Return (X, Y) of the center of cell containing provided text 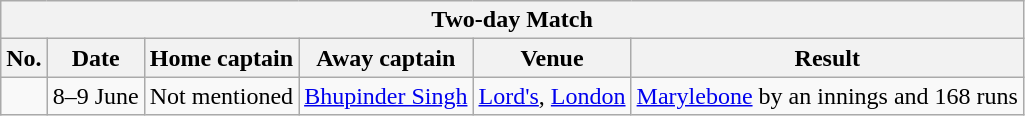
Not mentioned (221, 96)
No. (24, 58)
Bhupinder Singh (386, 96)
8–9 June (96, 96)
Venue (552, 58)
Away captain (386, 58)
Home captain (221, 58)
Two-day Match (512, 20)
Marylebone by an innings and 168 runs (827, 96)
Lord's, London (552, 96)
Date (96, 58)
Result (827, 58)
